Output the (x, y) coordinate of the center of the cell containing the given text.  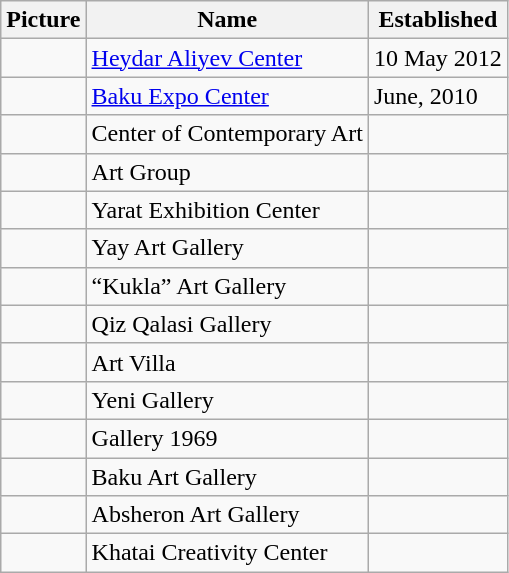
Picture (44, 20)
Heydar Aliyev Center (227, 58)
Art Villa (227, 362)
Baku Art Gallery (227, 477)
Absheron Art Gallery (227, 515)
“Kukla” Art Gallery (227, 286)
June, 2010 (438, 96)
Yarat Exhibition Center (227, 210)
Yeni Gallery (227, 400)
Khatai Creativity Center (227, 553)
Center of Contemporary Art (227, 134)
Name (227, 20)
Established (438, 20)
Baku Expo Center (227, 96)
Art Group (227, 172)
10 May 2012 (438, 58)
Yay Art Gallery (227, 248)
Gallery 1969 (227, 438)
Qiz Qalasi Gallery (227, 324)
